Search for the cell housing the specified text and yield its [X, Y] center coordinate. 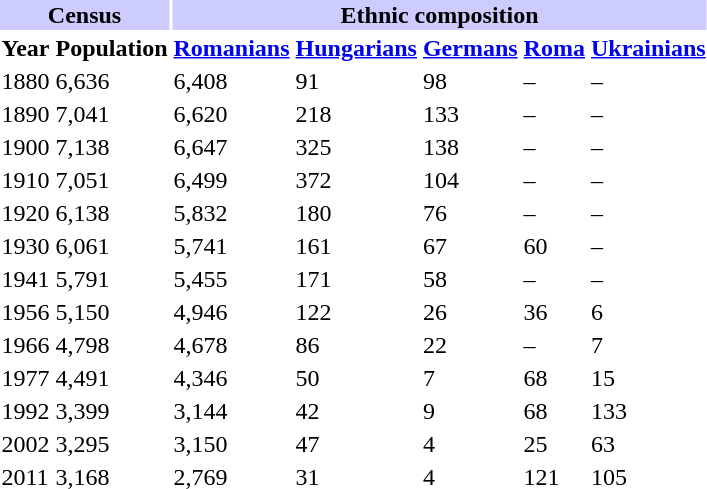
6,620 [232, 114]
3,144 [232, 411]
1910 [26, 180]
3,295 [112, 444]
9 [470, 411]
1977 [26, 378]
122 [356, 312]
138 [470, 147]
60 [554, 246]
4,491 [112, 378]
26 [470, 312]
171 [356, 279]
98 [470, 81]
5,150 [112, 312]
50 [356, 378]
4,678 [232, 345]
180 [356, 213]
67 [470, 246]
4,346 [232, 378]
7,051 [112, 180]
Population [112, 48]
Romanians [232, 48]
1941 [26, 279]
5,741 [232, 246]
6,647 [232, 147]
22 [470, 345]
91 [356, 81]
Ethnic composition [440, 15]
372 [356, 180]
25 [554, 444]
1890 [26, 114]
1880 [26, 81]
5,791 [112, 279]
2002 [26, 444]
1966 [26, 345]
63 [648, 444]
Germans [470, 48]
1956 [26, 312]
47 [356, 444]
4 [470, 444]
6,061 [112, 246]
6,636 [112, 81]
4,946 [232, 312]
6 [648, 312]
161 [356, 246]
6,138 [112, 213]
104 [470, 180]
6,408 [232, 81]
1992 [26, 411]
Hungarians [356, 48]
Ukrainians [648, 48]
3,399 [112, 411]
3,150 [232, 444]
5,455 [232, 279]
5,832 [232, 213]
4,798 [112, 345]
36 [554, 312]
42 [356, 411]
86 [356, 345]
6,499 [232, 180]
7,041 [112, 114]
1930 [26, 246]
1900 [26, 147]
15 [648, 378]
76 [470, 213]
7,138 [112, 147]
1920 [26, 213]
325 [356, 147]
58 [470, 279]
Year [26, 48]
218 [356, 114]
Roma [554, 48]
Census [84, 15]
